Extract the [x, y] coordinate from the center of the cell holding the provided text.  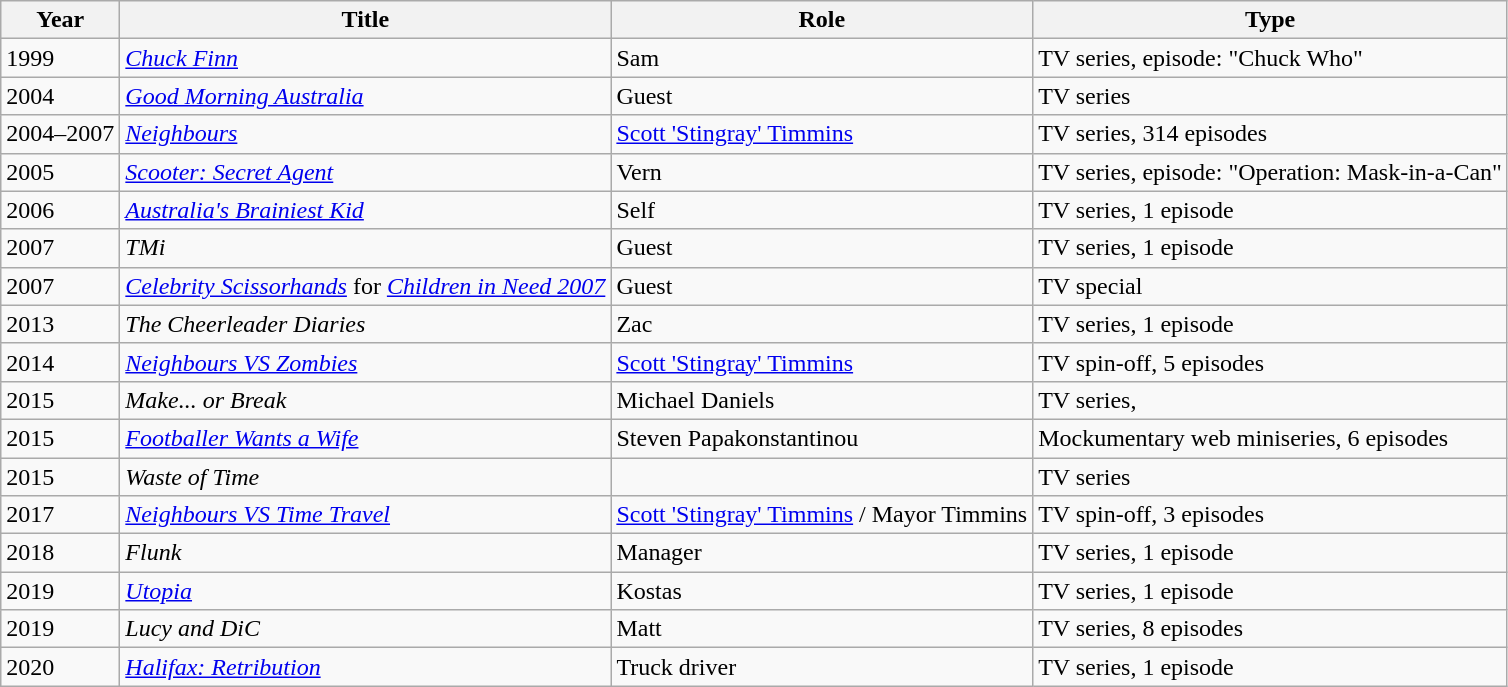
Matt [822, 629]
Zac [822, 324]
2020 [60, 667]
Neighbours VS Time Travel [366, 515]
Chuck Finn [366, 58]
TV series, episode: "Chuck Who" [1270, 58]
Neighbours VS Zombies [366, 362]
Flunk [366, 553]
Scooter: Secret Agent [366, 172]
Michael Daniels [822, 400]
TV series, [1270, 400]
Celebrity Scissorhands for Children in Need 2007 [366, 286]
Footballer Wants a Wife [366, 438]
2005 [60, 172]
Australia's Brainiest Kid [366, 210]
2018 [60, 553]
Mockumentary web miniseries, 6 episodes [1270, 438]
Scott 'Stingray' Timmins / Mayor Timmins [822, 515]
Title [366, 20]
TV special [1270, 286]
Truck driver [822, 667]
Role [822, 20]
TV series, episode: "Operation: Mask-in-a-Can" [1270, 172]
Waste of Time [366, 477]
Sam [822, 58]
2014 [60, 362]
Vern [822, 172]
Steven Papakonstantinou [822, 438]
Type [1270, 20]
TV spin-off, 5 episodes [1270, 362]
The Cheerleader Diaries [366, 324]
TV series, 314 episodes [1270, 134]
2017 [60, 515]
Utopia [366, 591]
2004 [60, 96]
2004–2007 [60, 134]
Kostas [822, 591]
TMi [366, 248]
Self [822, 210]
TV spin-off, 3 episodes [1270, 515]
Year [60, 20]
Manager [822, 553]
TV series, 8 episodes [1270, 629]
Make... or Break [366, 400]
Good Morning Australia [366, 96]
Neighbours [366, 134]
2006 [60, 210]
Halifax: Retribution [366, 667]
1999 [60, 58]
Lucy and DiC [366, 629]
2013 [60, 324]
